Locate the cell with the specified text and output its (X, Y) center coordinate. 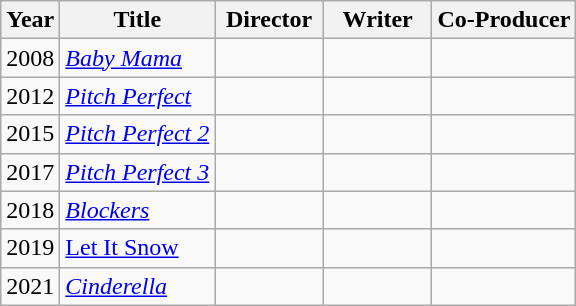
2015 (30, 134)
Co-Producer (504, 20)
Pitch Perfect 3 (138, 172)
2019 (30, 248)
2021 (30, 286)
Year (30, 20)
Title (138, 20)
2008 (30, 58)
2018 (30, 210)
Let It Snow (138, 248)
2012 (30, 96)
Director (270, 20)
2017 (30, 172)
Writer (378, 20)
Pitch Perfect 2 (138, 134)
Cinderella (138, 286)
Baby Mama (138, 58)
Blockers (138, 210)
Pitch Perfect (138, 96)
